From the cell containing the given text, extract its center point as [x, y] coordinate. 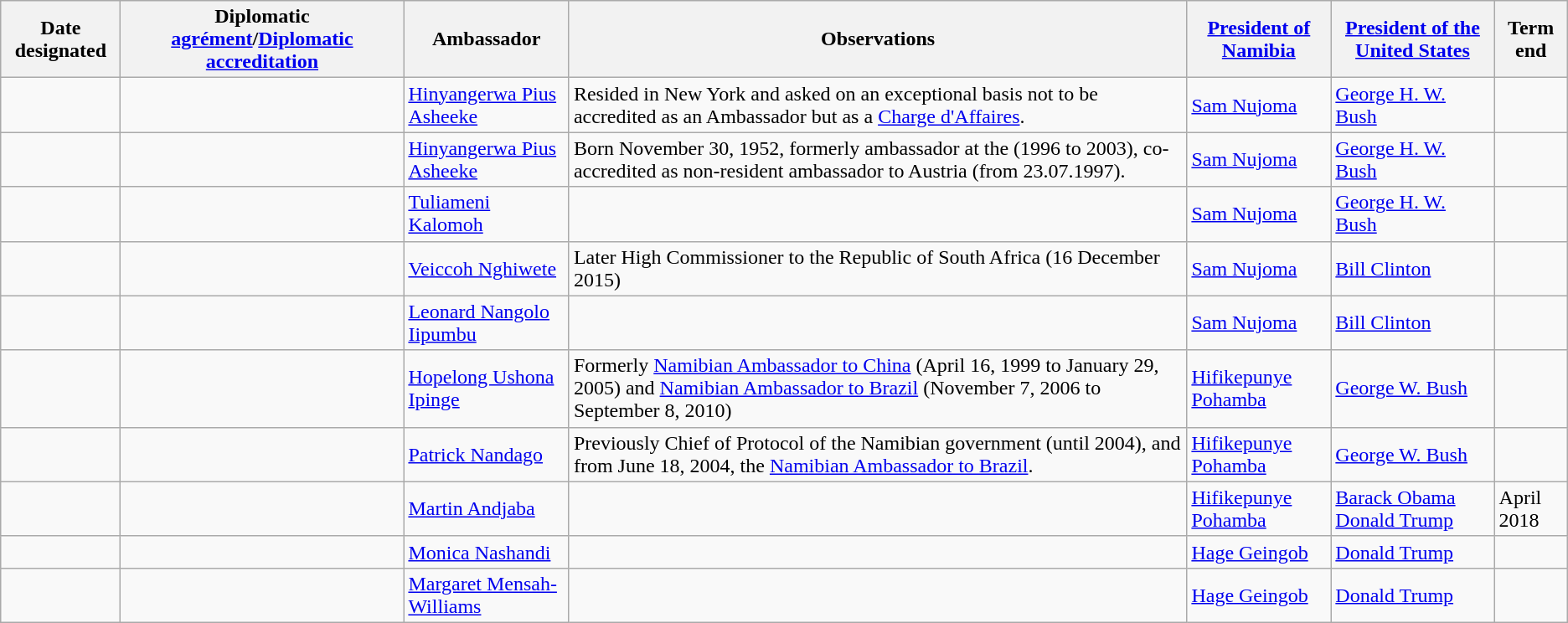
Barack ObamaDonald Trump [1412, 509]
Monica Nashandi [486, 552]
President of Namibia [1259, 39]
Tuliameni Kalomoh [486, 214]
Martin Andjaba [486, 509]
Observations [878, 39]
Born November 30, 1952, formerly ambassador at the (1996 to 2003), co-accredited as non-resident ambassador to Austria (from 23.07.1997). [878, 159]
Diplomatic agrément/Diplomatic accreditation [262, 39]
Date designated [60, 39]
Margaret Mensah-Williams [486, 595]
Previously Chief of Protocol of the Namibian government (until 2004), and from June 18, 2004, the Namibian Ambassador to Brazil. [878, 454]
Hopelong Ushona Ipinge [486, 389]
Patrick Nandago [486, 454]
Formerly Namibian Ambassador to China (April 16, 1999 to January 29, 2005) and Namibian Ambassador to Brazil (November 7, 2006 to September 8, 2010) [878, 389]
Term end [1531, 39]
Leonard Nangolo Iipumbu [486, 323]
April 2018 [1531, 509]
President of the United States [1412, 39]
Ambassador [486, 39]
Later High Commissioner to the Republic of South Africa (16 December 2015) [878, 268]
Resided in New York and asked on an exceptional basis not to be accredited as an Ambassador but as a Charge d'Affaires. [878, 106]
Veiccoh Nghiwete [486, 268]
